Determine the (x, y) coordinate at the center of the cell enclosing the given text.  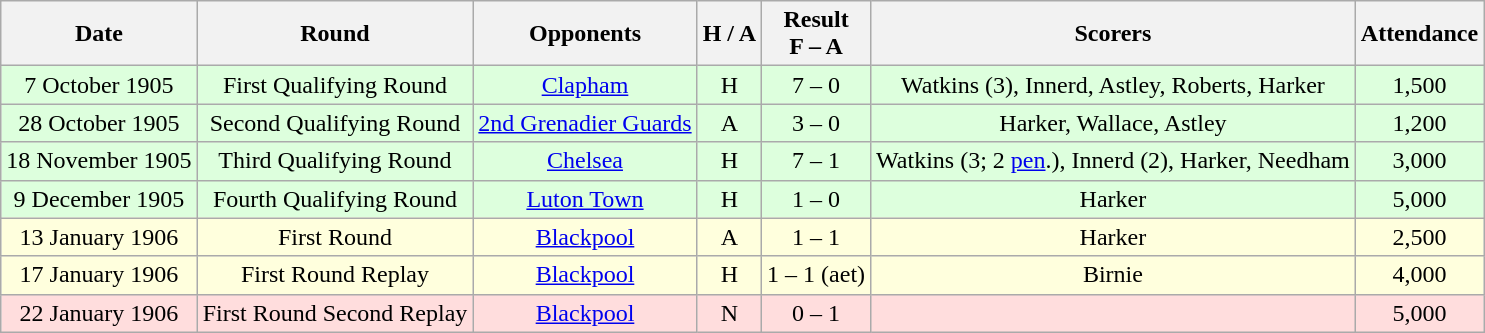
Luton Town (585, 199)
Round (335, 34)
28 October 1905 (99, 123)
Opponents (585, 34)
2,500 (1419, 237)
1,500 (1419, 85)
Birnie (1114, 275)
First Round Replay (335, 275)
1 – 1 (816, 237)
3,000 (1419, 161)
Scorers (1114, 34)
7 – 1 (816, 161)
Clapham (585, 85)
7 – 0 (816, 85)
17 January 1906 (99, 275)
1 – 1 (aet) (816, 275)
First Qualifying Round (335, 85)
Chelsea (585, 161)
Date (99, 34)
First Round (335, 237)
ResultF – A (816, 34)
7 October 1905 (99, 85)
4,000 (1419, 275)
First Round Second Replay (335, 313)
Attendance (1419, 34)
Watkins (3; 2 pen.), Innerd (2), Harker, Needham (1114, 161)
18 November 1905 (99, 161)
1 – 0 (816, 199)
Fourth Qualifying Round (335, 199)
Third Qualifying Round (335, 161)
13 January 1906 (99, 237)
22 January 1906 (99, 313)
9 December 1905 (99, 199)
H / A (729, 34)
N (729, 313)
1,200 (1419, 123)
0 – 1 (816, 313)
2nd Grenadier Guards (585, 123)
Harker, Wallace, Astley (1114, 123)
Watkins (3), Innerd, Astley, Roberts, Harker (1114, 85)
3 – 0 (816, 123)
Second Qualifying Round (335, 123)
